Find where the given text appears and provide that cell's center as [X, Y] coordinate. 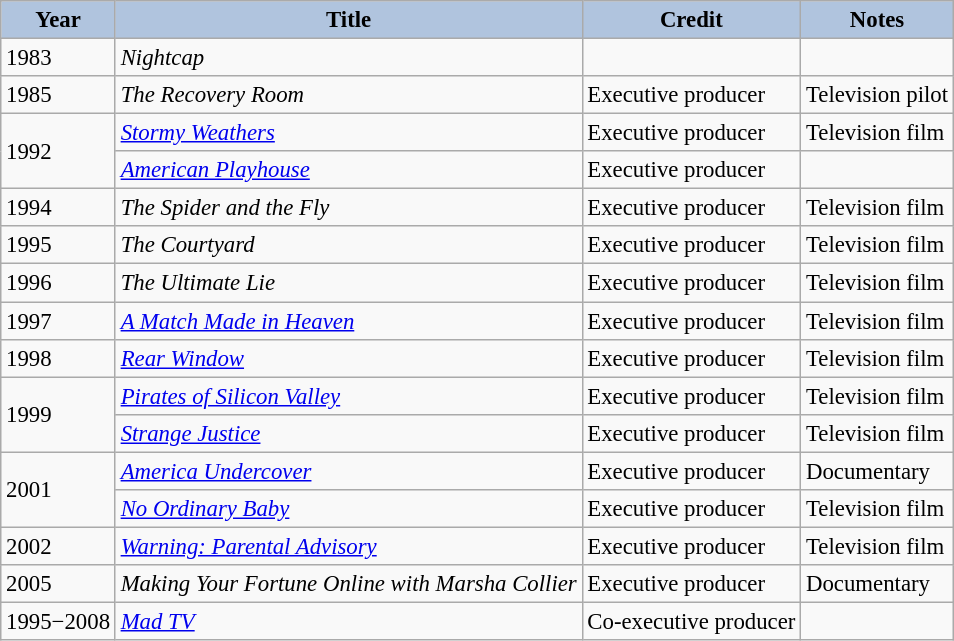
Stormy Weathers [348, 133]
1999 [58, 414]
Nightcap [348, 58]
Notes [878, 20]
Co-executive producer [692, 621]
No Ordinary Baby [348, 509]
Year [58, 20]
1997 [58, 321]
Mad TV [348, 621]
Strange Justice [348, 433]
American Playhouse [348, 170]
Rear Window [348, 358]
The Recovery Room [348, 95]
2002 [58, 546]
Credit [692, 20]
Making Your Fortune Online with Marsha Collier [348, 584]
1996 [58, 283]
The Spider and the Fly [348, 208]
Pirates of Silicon Valley [348, 396]
Title [348, 20]
1992 [58, 152]
2001 [58, 490]
1983 [58, 58]
1995−2008 [58, 621]
America Undercover [348, 471]
1985 [58, 95]
1998 [58, 358]
1994 [58, 208]
The Ultimate Lie [348, 283]
The Courtyard [348, 245]
2005 [58, 584]
1995 [58, 245]
A Match Made in Heaven [348, 321]
Warning: Parental Advisory [348, 546]
Television pilot [878, 95]
